Find where the given text appears and provide that cell's center as (x, y) coordinate. 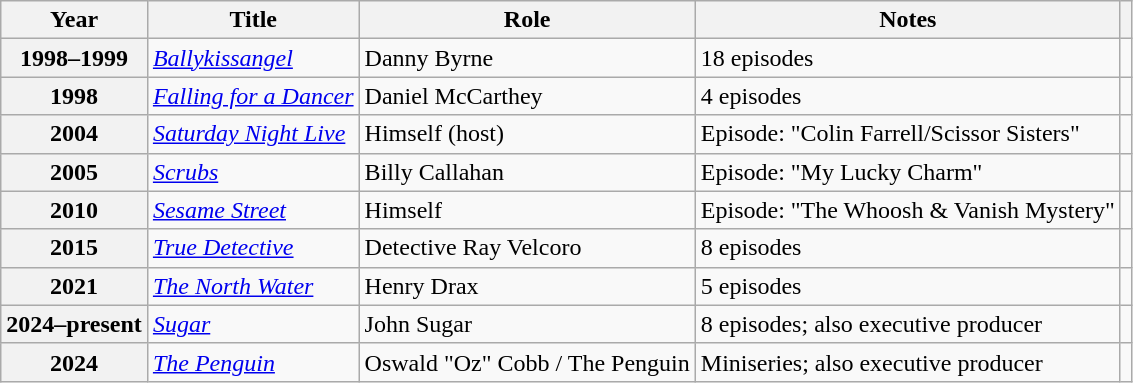
Year (74, 20)
Ballykissangel (253, 58)
Himself (host) (527, 134)
Sesame Street (253, 210)
Daniel McCarthey (527, 96)
Notes (908, 20)
Title (253, 20)
5 episodes (908, 286)
1998–1999 (74, 58)
The Penguin (253, 362)
8 episodes (908, 248)
Saturday Night Live (253, 134)
4 episodes (908, 96)
Danny Byrne (527, 58)
Episode: "Colin Farrell/Scissor Sisters" (908, 134)
John Sugar (527, 324)
2024–present (74, 324)
Role (527, 20)
Billy Callahan (527, 172)
2004 (74, 134)
Miniseries; also executive producer (908, 362)
2021 (74, 286)
True Detective (253, 248)
Scrubs (253, 172)
Sugar (253, 324)
Himself (527, 210)
Episode: "My Lucky Charm" (908, 172)
Henry Drax (527, 286)
2010 (74, 210)
Falling for a Dancer (253, 96)
8 episodes; also executive producer (908, 324)
The North Water (253, 286)
Episode: "The Whoosh & Vanish Mystery" (908, 210)
18 episodes (908, 58)
2024 (74, 362)
2015 (74, 248)
2005 (74, 172)
Oswald "Oz" Cobb / The Penguin (527, 362)
Detective Ray Velcoro (527, 248)
1998 (74, 96)
